For the text-containing cell, return its midpoint in (x, y) coordinate format. 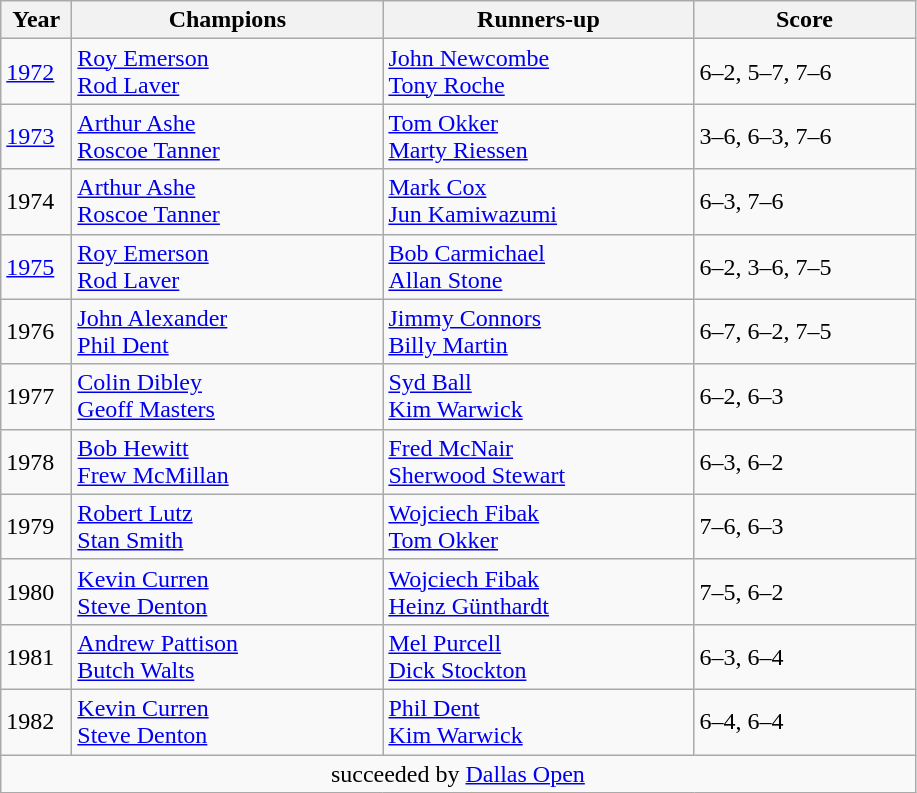
Wojciech Fibak Tom Okker (538, 526)
Score (804, 20)
Colin Dibley Geoff Masters (228, 396)
Tom Okker Marty Riessen (538, 136)
6–2, 5–7, 7–6 (804, 72)
Year (36, 20)
1982 (36, 722)
1981 (36, 656)
Bob Carmichael Allan Stone (538, 266)
6–2, 6–3 (804, 396)
1980 (36, 592)
Runners-up (538, 20)
3–6, 6–3, 7–6 (804, 136)
7–5, 6–2 (804, 592)
Mel Purcell Dick Stockton (538, 656)
1973 (36, 136)
6–2, 3–6, 7–5 (804, 266)
6–4, 6–4 (804, 722)
Jimmy Connors Billy Martin (538, 332)
Syd Ball Kim Warwick (538, 396)
6–3, 7–6 (804, 202)
Bob Hewitt Frew McMillan (228, 462)
Wojciech Fibak Heinz Günthardt (538, 592)
1972 (36, 72)
1976 (36, 332)
John Newcombe Tony Roche (538, 72)
Phil Dent Kim Warwick (538, 722)
1977 (36, 396)
7–6, 6–3 (804, 526)
6–3, 6–4 (804, 656)
1975 (36, 266)
Champions (228, 20)
Mark Cox Jun Kamiwazumi (538, 202)
John Alexander Phil Dent (228, 332)
6–3, 6–2 (804, 462)
Robert Lutz Stan Smith (228, 526)
1974 (36, 202)
succeeded by Dallas Open (458, 773)
Fred McNair Sherwood Stewart (538, 462)
1978 (36, 462)
Andrew Pattison Butch Walts (228, 656)
1979 (36, 526)
6–7, 6–2, 7–5 (804, 332)
